Return the (X, Y) coordinate for the center point of the cell that contains the specified text.  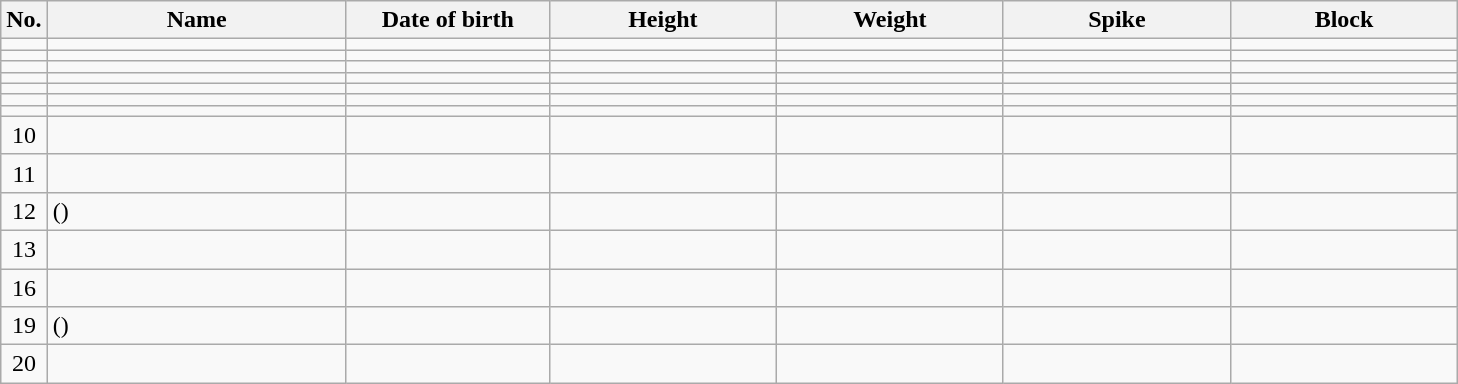
Spike (1116, 20)
10 (24, 135)
Date of birth (448, 20)
12 (24, 211)
No. (24, 20)
20 (24, 364)
13 (24, 249)
19 (24, 326)
Height (662, 20)
Block (1344, 20)
11 (24, 173)
16 (24, 287)
Weight (890, 20)
Name (196, 20)
